Pinpoint the cell where the given text exists, returning its (x, y) midpoint coordinate. 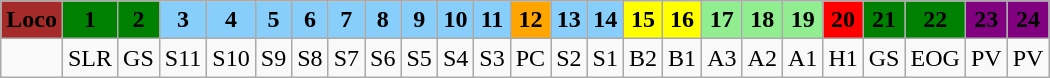
H1 (843, 58)
S3 (492, 58)
A1 (802, 58)
S11 (183, 58)
S7 (346, 58)
3 (183, 20)
S4 (455, 58)
B2 (642, 58)
13 (569, 20)
S8 (310, 58)
S2 (569, 58)
S10 (231, 58)
24 (1028, 20)
16 (682, 20)
S5 (419, 58)
PC (530, 58)
17 (722, 20)
6 (310, 20)
1 (90, 20)
7 (346, 20)
14 (605, 20)
15 (642, 20)
SLR (90, 58)
2 (139, 20)
A2 (762, 58)
11 (492, 20)
5 (273, 20)
10 (455, 20)
Loco (32, 20)
S9 (273, 58)
A3 (722, 58)
S1 (605, 58)
23 (986, 20)
9 (419, 20)
4 (231, 20)
S6 (383, 58)
18 (762, 20)
EOG (935, 58)
20 (843, 20)
22 (935, 20)
21 (884, 20)
12 (530, 20)
8 (383, 20)
19 (802, 20)
B1 (682, 58)
